Identify which cell holds the provided text, then report its [x, y] central coordinate. 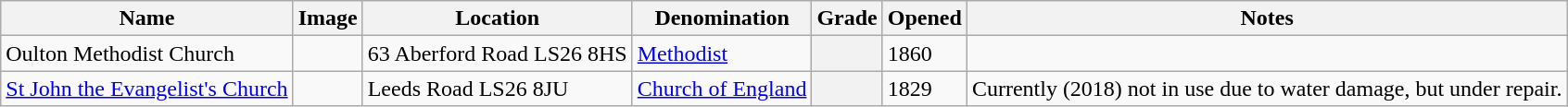
Name [146, 18]
St John the Evangelist's Church [146, 89]
Denomination [722, 18]
Currently (2018) not in use due to water damage, but under repair. [1267, 89]
Location [497, 18]
Methodist [722, 53]
Church of England [722, 89]
Oulton Methodist Church [146, 53]
Leeds Road LS26 8JU [497, 89]
63 Aberford Road LS26 8HS [497, 53]
Grade [847, 18]
Opened [925, 18]
Notes [1267, 18]
1860 [925, 53]
Image [328, 18]
1829 [925, 89]
